Identify which cell holds the provided text, then report its (x, y) central coordinate. 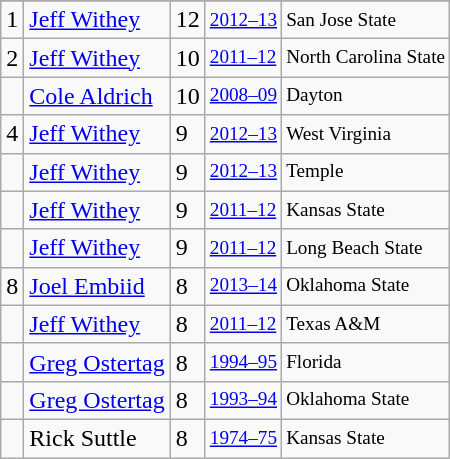
1 (12, 20)
Dayton (366, 96)
2013–14 (243, 286)
Cole Aldrich (97, 96)
Texas A&M (366, 324)
12 (188, 20)
2008–09 (243, 96)
Florida (366, 362)
North Carolina State (366, 58)
San Jose State (366, 20)
1993–94 (243, 400)
4 (12, 134)
1994–95 (243, 362)
Temple (366, 172)
Long Beach State (366, 248)
Joel Embiid (97, 286)
Rick Suttle (97, 438)
2 (12, 58)
West Virginia (366, 134)
1974–75 (243, 438)
